From the cell containing the given text, extract its center point as (x, y) coordinate. 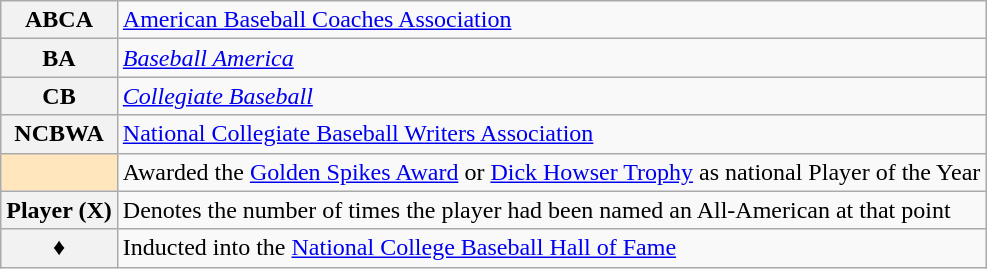
ABCA (60, 20)
♦ (60, 248)
Baseball America (552, 58)
BA (60, 58)
CB (60, 96)
Player (X) (60, 210)
National Collegiate Baseball Writers Association (552, 134)
Denotes the number of times the player had been named an All-American at that point (552, 210)
NCBWA (60, 134)
American Baseball Coaches Association (552, 20)
Awarded the Golden Spikes Award or Dick Howser Trophy as national Player of the Year (552, 172)
Inducted into the National College Baseball Hall of Fame (552, 248)
Collegiate Baseball (552, 96)
